Identify which cell holds the provided text, then report its (x, y) central coordinate. 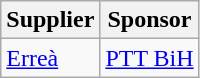
PTT BiH (150, 58)
Erreà (50, 58)
Supplier (50, 20)
Sponsor (150, 20)
